Scan for the cell matching the given text and deliver its [x, y] coordinate at center. 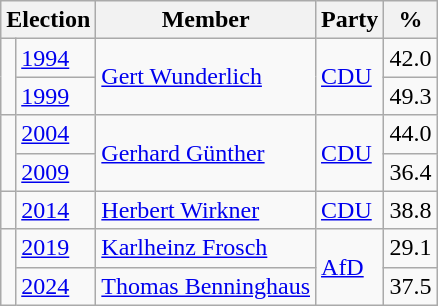
Gert Wunderlich [206, 77]
37.5 [410, 286]
Gerhard Günther [206, 153]
49.3 [410, 96]
Party [350, 20]
% [410, 20]
42.0 [410, 58]
44.0 [410, 134]
2009 [56, 172]
38.8 [410, 210]
29.1 [410, 248]
1994 [56, 58]
Karlheinz Frosch [206, 248]
Election [48, 20]
Member [206, 20]
Thomas Benninghaus [206, 286]
2014 [56, 210]
2024 [56, 286]
Herbert Wirkner [206, 210]
36.4 [410, 172]
2019 [56, 248]
AfD [350, 267]
1999 [56, 96]
2004 [56, 134]
